Locate the cell with the specified text and output its [x, y] center coordinate. 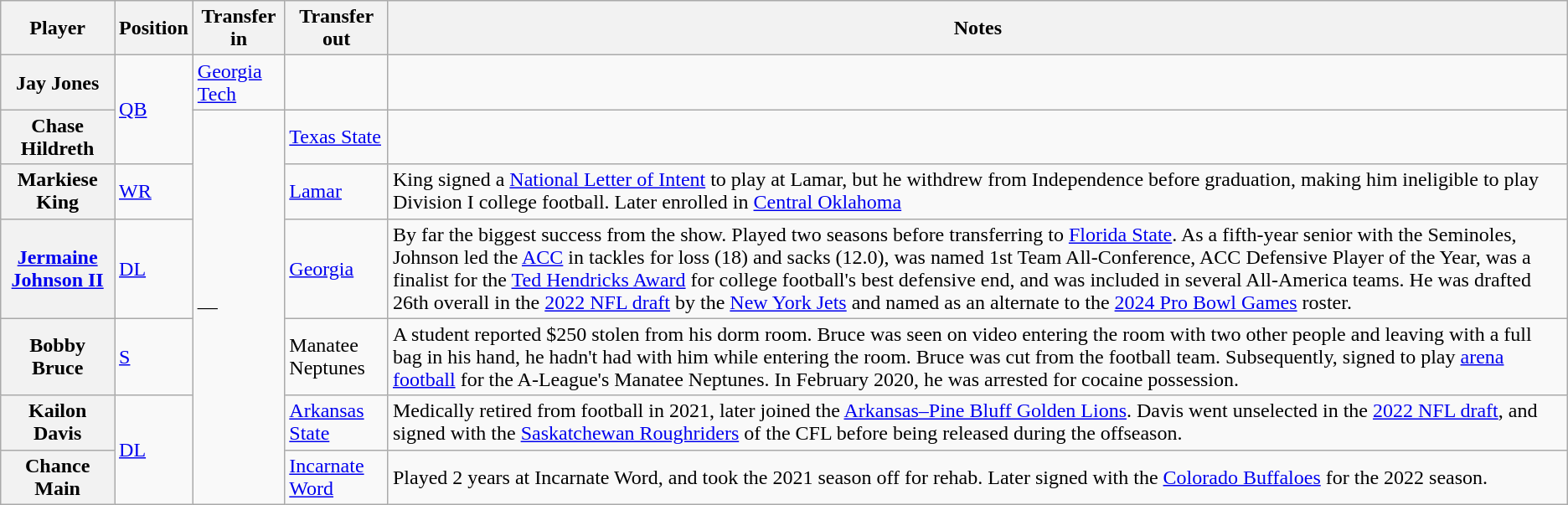
Jay Jones [58, 82]
Manatee Neptunes [337, 357]
Player [58, 28]
Lamar [337, 191]
Chance Main [58, 477]
Georgia Tech [238, 82]
Texas State [337, 137]
Bobby Bruce [58, 357]
Georgia [337, 268]
S [154, 357]
Played 2 years at Incarnate Word, and took the 2021 season off for rehab. Later signed with the Colorado Buffaloes for the 2022 season. [977, 477]
Transfer out [337, 28]
Jermaine Johnson II [58, 268]
Position [154, 28]
Chase Hildreth [58, 137]
Arkansas State [337, 422]
— [238, 307]
Transfer in [238, 28]
Notes [977, 28]
Markiese King [58, 191]
WR [154, 191]
Kailon Davis [58, 422]
Incarnate Word [337, 477]
QB [154, 110]
